From the cell containing the given text, extract its center point as [X, Y] coordinate. 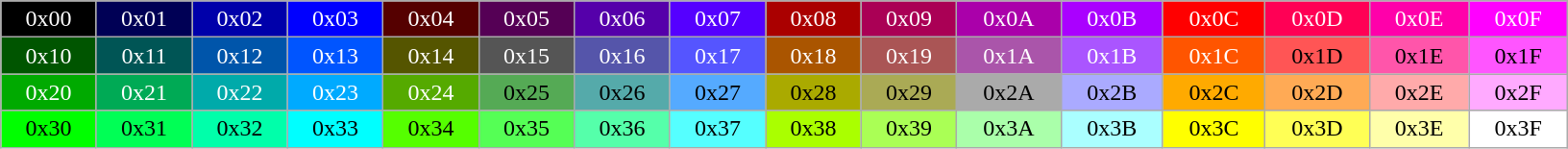
0x3B [1112, 129]
0x0B [1112, 19]
0x17 [717, 56]
0x37 [717, 129]
0x15 [527, 56]
0x0E [1419, 19]
0x06 [623, 19]
0x0F [1518, 19]
0x02 [240, 19]
0x1A [1009, 56]
0x14 [430, 56]
0x3A [1009, 129]
0x16 [623, 56]
0x30 [48, 129]
0x13 [334, 56]
0x03 [334, 19]
0x32 [240, 129]
0x34 [430, 129]
0x27 [717, 92]
0x2F [1518, 92]
0x23 [334, 92]
0x20 [48, 92]
0x18 [813, 56]
0x31 [144, 129]
0x12 [240, 56]
0x05 [527, 19]
0x00 [48, 19]
0x2E [1419, 92]
0x0A [1009, 19]
0x19 [909, 56]
0x26 [623, 92]
0x29 [909, 92]
0x36 [623, 129]
0x21 [144, 92]
0x39 [909, 129]
0x1C [1213, 56]
0x2C [1213, 92]
0x1B [1112, 56]
0x09 [909, 19]
0x2B [1112, 92]
0x24 [430, 92]
0x2D [1318, 92]
0x1F [1518, 56]
0x10 [48, 56]
0x0D [1318, 19]
0x3E [1419, 129]
0x25 [527, 92]
0x38 [813, 129]
0x11 [144, 56]
0x28 [813, 92]
0x07 [717, 19]
0x04 [430, 19]
0x2A [1009, 92]
0x3F [1518, 129]
0x01 [144, 19]
0x08 [813, 19]
0x3D [1318, 129]
0x1E [1419, 56]
0x1D [1318, 56]
0x3C [1213, 129]
0x35 [527, 129]
0x0C [1213, 19]
0x33 [334, 129]
0x22 [240, 92]
